Find where the given text appears and provide that cell's center as [x, y] coordinate. 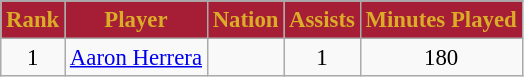
Player [136, 20]
Rank [33, 20]
Nation [245, 20]
Assists [322, 20]
Minutes Played [441, 20]
180 [441, 58]
Aaron Herrera [136, 58]
